Identify which cell holds the provided text, then report its [x, y] central coordinate. 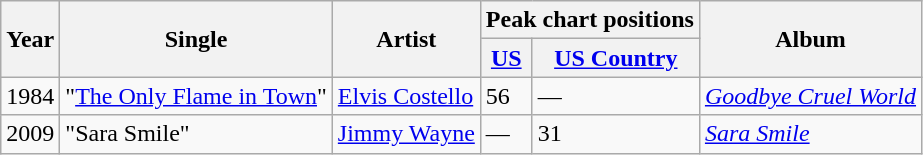
Year [30, 39]
Artist [406, 39]
"Sara Smile" [196, 134]
US [506, 58]
31 [616, 134]
Elvis Costello [406, 96]
US Country [616, 58]
Album [810, 39]
"The Only Flame in Town" [196, 96]
1984 [30, 96]
Single [196, 39]
56 [506, 96]
2009 [30, 134]
Jimmy Wayne [406, 134]
Sara Smile [810, 134]
Peak chart positions [590, 20]
Goodbye Cruel World [810, 96]
